Extract the (X, Y) coordinate from the center of the cell holding the provided text.  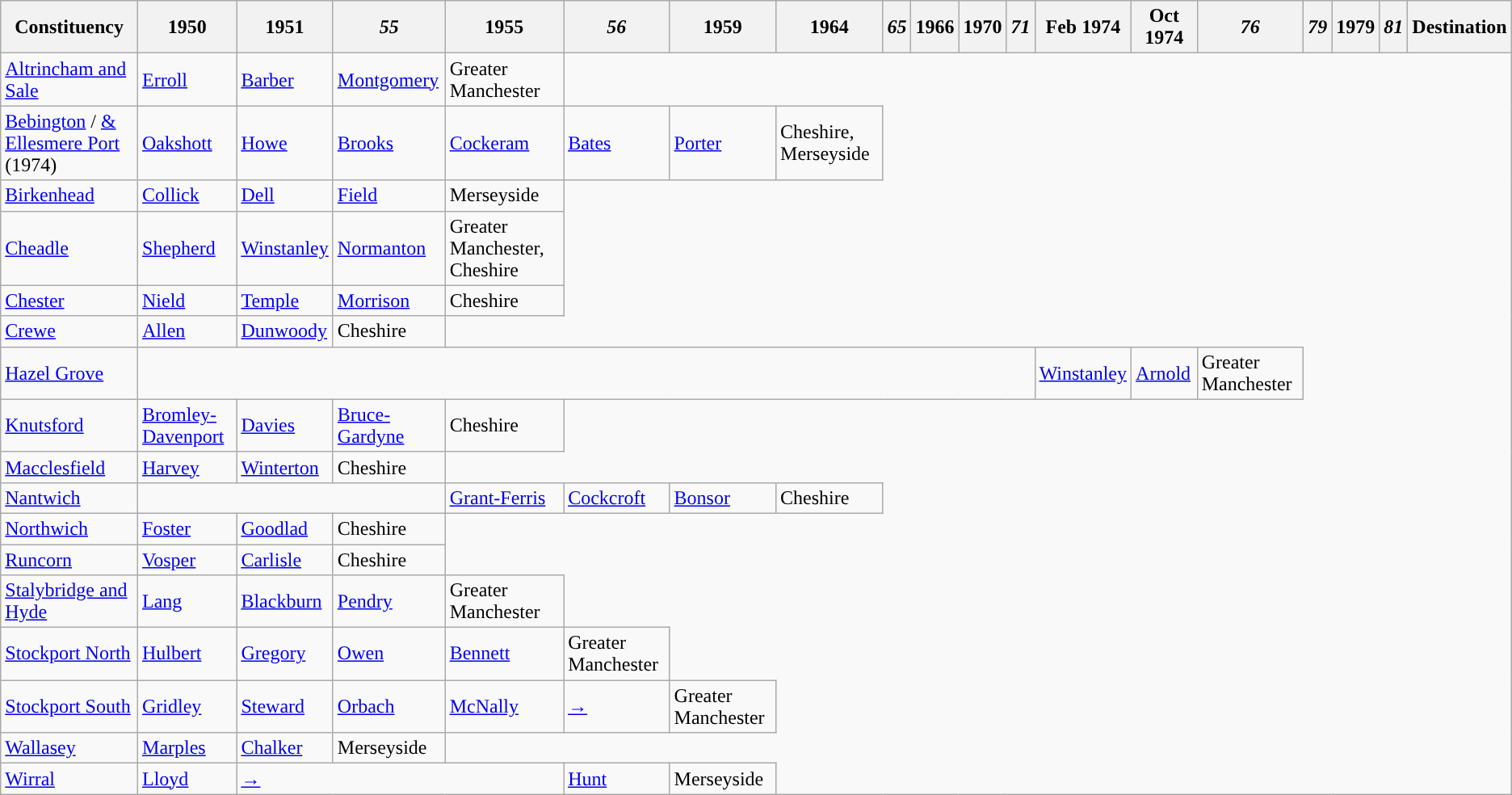
Field (389, 196)
76 (1250, 27)
Temple (284, 301)
Shepherd (187, 248)
Barber (284, 79)
Dell (284, 196)
Cheshire, Merseyside (829, 143)
Grant-Ferris (504, 498)
Oct 1974 (1165, 27)
Steward (284, 706)
Chester (69, 301)
Carlisle (284, 560)
Destination (1459, 27)
Erroll (187, 79)
Cockeram (504, 143)
Nield (187, 301)
71 (1021, 27)
1966 (935, 27)
Hazel Grove (69, 373)
Crewe (69, 331)
Stockport North (69, 654)
Wallasey (69, 748)
Collick (187, 196)
Howe (284, 143)
Hunt (617, 779)
65 (897, 27)
1951 (284, 27)
1964 (829, 27)
1955 (504, 27)
Montgomery (389, 79)
Lloyd (187, 779)
Northwich (69, 528)
1950 (187, 27)
Orbach (389, 706)
Stalybridge and Hyde (69, 601)
Wirral (69, 779)
Chalker (284, 748)
Lang (187, 601)
56 (617, 27)
Feb 1974 (1082, 27)
Arnold (1165, 373)
Bennett (504, 654)
McNally (504, 706)
Pendry (389, 601)
55 (389, 27)
Dunwoody (284, 331)
Bruce-Gardyne (389, 425)
Normanton (389, 248)
Marples (187, 748)
1970 (982, 27)
Hulbert (187, 654)
Gregory (284, 654)
1959 (722, 27)
Nantwich (69, 498)
Brooks (389, 143)
Macclesfield (69, 467)
Oakshott (187, 143)
Owen (389, 654)
Blackburn (284, 601)
Winterton (284, 467)
Constituency (69, 27)
Stockport South (69, 706)
81 (1394, 27)
Bromley-Davenport (187, 425)
Gridley (187, 706)
Cockcroft (617, 498)
Porter (722, 143)
Knutsford (69, 425)
Bebington / & Ellesmere Port (1974) (69, 143)
Runcorn (69, 560)
Morrison (389, 301)
Vosper (187, 560)
Allen (187, 331)
Foster (187, 528)
79 (1318, 27)
Cheadle (69, 248)
Harvey (187, 467)
Greater Manchester, Cheshire (504, 248)
Altrincham and Sale (69, 79)
1979 (1355, 27)
Birkenhead (69, 196)
Bates (617, 143)
Bonsor (722, 498)
Davies (284, 425)
Goodlad (284, 528)
